Search for the cell housing the specified text and yield its (x, y) center coordinate. 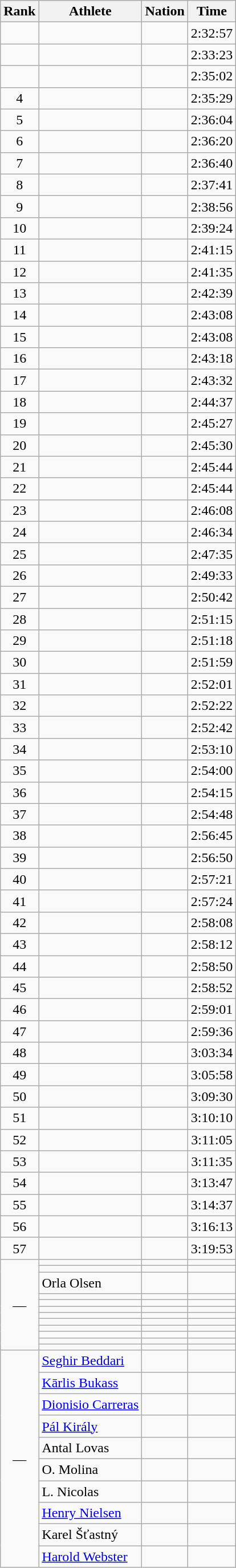
Henry Nielsen (90, 1513)
16 (19, 359)
3:10:10 (211, 1118)
55 (19, 1205)
39 (19, 858)
2:43:32 (211, 380)
2:36:40 (211, 163)
24 (19, 532)
2:33:23 (211, 55)
2:57:21 (211, 879)
2:39:24 (211, 228)
L. Nicolas (90, 1491)
26 (19, 575)
Nation (165, 11)
48 (19, 1053)
44 (19, 966)
2:50:42 (211, 597)
2:35:29 (211, 98)
Pál Király (90, 1426)
47 (19, 1031)
57 (19, 1248)
2:54:48 (211, 814)
2:52:01 (211, 684)
2:35:02 (211, 76)
2:46:08 (211, 510)
Kārlis Bukass (90, 1383)
2:52:42 (211, 728)
2:43:18 (211, 359)
52 (19, 1140)
2:56:45 (211, 836)
2:58:52 (211, 988)
2:51:18 (211, 641)
49 (19, 1075)
2:51:59 (211, 663)
20 (19, 445)
40 (19, 879)
15 (19, 337)
3:19:53 (211, 1248)
2:41:35 (211, 272)
2:46:34 (211, 532)
2:32:57 (211, 33)
50 (19, 1096)
31 (19, 684)
27 (19, 597)
3:03:34 (211, 1053)
28 (19, 619)
2:36:04 (211, 120)
3:05:58 (211, 1075)
2:37:41 (211, 185)
2:59:36 (211, 1031)
14 (19, 315)
2:42:39 (211, 294)
38 (19, 836)
2:38:56 (211, 206)
41 (19, 901)
13 (19, 294)
29 (19, 641)
2:58:08 (211, 923)
4 (19, 98)
34 (19, 749)
35 (19, 771)
Rank (19, 11)
18 (19, 402)
2:54:00 (211, 771)
Harold Webster (90, 1557)
O. Molina (90, 1469)
43 (19, 944)
56 (19, 1226)
36 (19, 793)
Seghir Beddari (90, 1361)
46 (19, 1010)
45 (19, 988)
2:45:30 (211, 445)
2:53:10 (211, 749)
12 (19, 272)
Athlete (90, 11)
2:52:22 (211, 706)
32 (19, 706)
54 (19, 1183)
25 (19, 554)
11 (19, 250)
Karel Šťastný (90, 1535)
2:45:27 (211, 424)
5 (19, 120)
3:14:37 (211, 1205)
7 (19, 163)
23 (19, 510)
3:11:05 (211, 1140)
10 (19, 228)
9 (19, 206)
3:13:47 (211, 1183)
2:56:50 (211, 858)
51 (19, 1118)
42 (19, 923)
33 (19, 728)
3:16:13 (211, 1226)
30 (19, 663)
2:47:35 (211, 554)
Time (211, 11)
2:41:15 (211, 250)
2:57:24 (211, 901)
37 (19, 814)
53 (19, 1161)
19 (19, 424)
2:44:37 (211, 402)
2:51:15 (211, 619)
Antal Lovas (90, 1448)
Orla Olsen (90, 1282)
21 (19, 467)
6 (19, 141)
3:11:35 (211, 1161)
2:58:12 (211, 944)
2:36:20 (211, 141)
22 (19, 489)
17 (19, 380)
Dionisio Carreras (90, 1404)
2:49:33 (211, 575)
3:09:30 (211, 1096)
2:54:15 (211, 793)
2:58:50 (211, 966)
8 (19, 185)
2:59:01 (211, 1010)
